Provide the (x, y) coordinate of the cell's center where the given text is located.  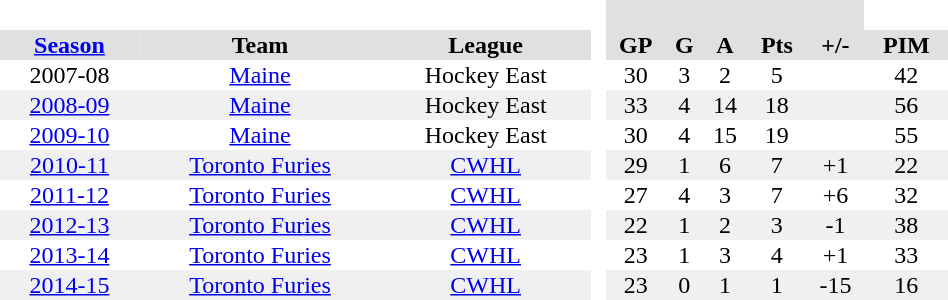
16 (906, 285)
29 (636, 165)
56 (906, 105)
A (724, 45)
2010-11 (70, 165)
0 (684, 285)
5 (778, 75)
-1 (836, 225)
38 (906, 225)
55 (906, 135)
Pts (778, 45)
G (684, 45)
2012-13 (70, 225)
2011-12 (70, 195)
2013-14 (70, 255)
+/- (836, 45)
15 (724, 135)
Team (260, 45)
2007-08 (70, 75)
Season (70, 45)
+6 (836, 195)
2008-09 (70, 105)
2009-10 (70, 135)
-15 (836, 285)
League (486, 45)
14 (724, 105)
18 (778, 105)
27 (636, 195)
42 (906, 75)
6 (724, 165)
19 (778, 135)
2014-15 (70, 285)
GP (636, 45)
32 (906, 195)
PIM (906, 45)
